For the text-containing cell, return its midpoint in (x, y) coordinate format. 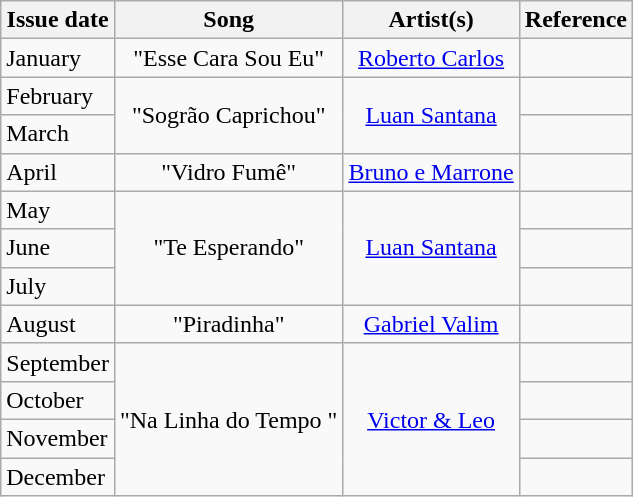
"Vidro Fumê" (228, 172)
February (58, 96)
December (58, 477)
Issue date (58, 20)
Artist(s) (431, 20)
Song (228, 20)
June (58, 248)
January (58, 58)
October (58, 400)
July (58, 286)
March (58, 134)
"Sogrão Caprichou" (228, 115)
Roberto Carlos (431, 58)
April (58, 172)
Reference (576, 20)
Gabriel Valim (431, 324)
"Esse Cara Sou Eu" (228, 58)
"Na Linha do Tempo " (228, 419)
Victor & Leo (431, 419)
May (58, 210)
September (58, 362)
"Te Esperando" (228, 248)
"Piradinha" (228, 324)
Bruno e Marrone (431, 172)
November (58, 438)
August (58, 324)
